Search for the cell housing the specified text and yield its (X, Y) center coordinate. 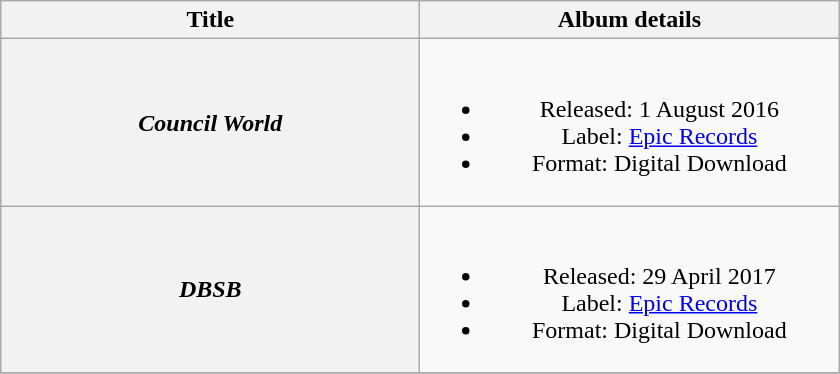
Title (210, 20)
Released: 29 April 2017Label: Epic RecordsFormat: Digital Download (630, 290)
Council World (210, 122)
Released: 1 August 2016Label: Epic RecordsFormat: Digital Download (630, 122)
Album details (630, 20)
DBSB (210, 290)
